Return the [X, Y] coordinate for the center point of the cell that contains the specified text.  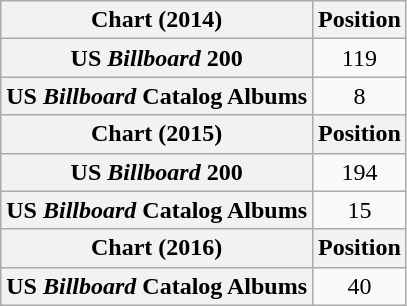
119 [360, 58]
40 [360, 286]
8 [360, 96]
Chart (2015) [157, 134]
194 [360, 172]
Chart (2016) [157, 248]
Chart (2014) [157, 20]
15 [360, 210]
